Extract the (x, y) coordinate from the center of the cell holding the provided text.  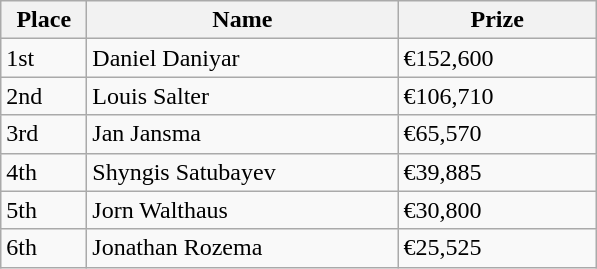
3rd (44, 134)
€65,570 (498, 134)
4th (44, 172)
Name (242, 20)
€39,885 (498, 172)
2nd (44, 96)
Louis Salter (242, 96)
1st (44, 58)
5th (44, 210)
€106,710 (498, 96)
Jonathan Rozema (242, 248)
Place (44, 20)
Shyngis Satubayev (242, 172)
Prize (498, 20)
€25,525 (498, 248)
€30,800 (498, 210)
Jorn Walthaus (242, 210)
6th (44, 248)
Jan Jansma (242, 134)
Daniel Daniyar (242, 58)
€152,600 (498, 58)
